Return [x, y] of the center of cell containing provided text 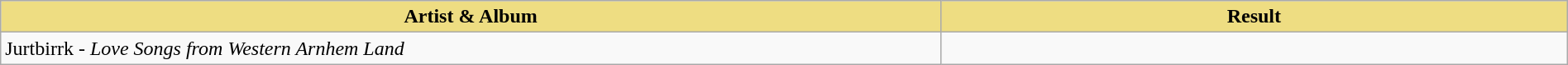
Jurtbirrk - Love Songs from Western Arnhem Land [471, 48]
Artist & Album [471, 17]
Result [1254, 17]
